Locate the cell with the specified text and output its [X, Y] center coordinate. 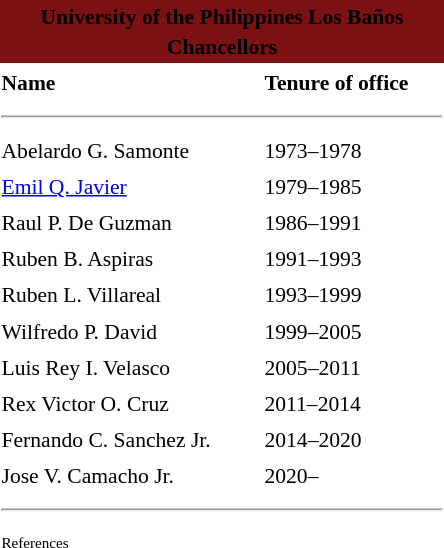
2005–2011 [354, 368]
1999–2005 [354, 330]
1973–1978 [354, 150]
Rex Victor O. Cruz [130, 404]
2014–2020 [354, 440]
Name [130, 82]
Emil Q. Javier [130, 186]
Jose V. Camacho Jr. [130, 476]
Tenure of office [354, 82]
Ruben L. Villareal [130, 294]
2011–2014 [354, 404]
Luis Rey I. Velasco [130, 368]
Wilfredo P. David [130, 330]
1979–1985 [354, 186]
1991–1993 [354, 258]
Raul P. De Guzman [130, 222]
1986–1991 [354, 222]
Ruben B. Aspiras [130, 258]
1993–1999 [354, 294]
University of the Philippines Los Baños Chancellors [222, 32]
Abelardo G. Samonte [130, 150]
2020– [354, 476]
Fernando C. Sanchez Jr. [130, 440]
